Provide the [x, y] coordinate of the cell's center where the given text is located.  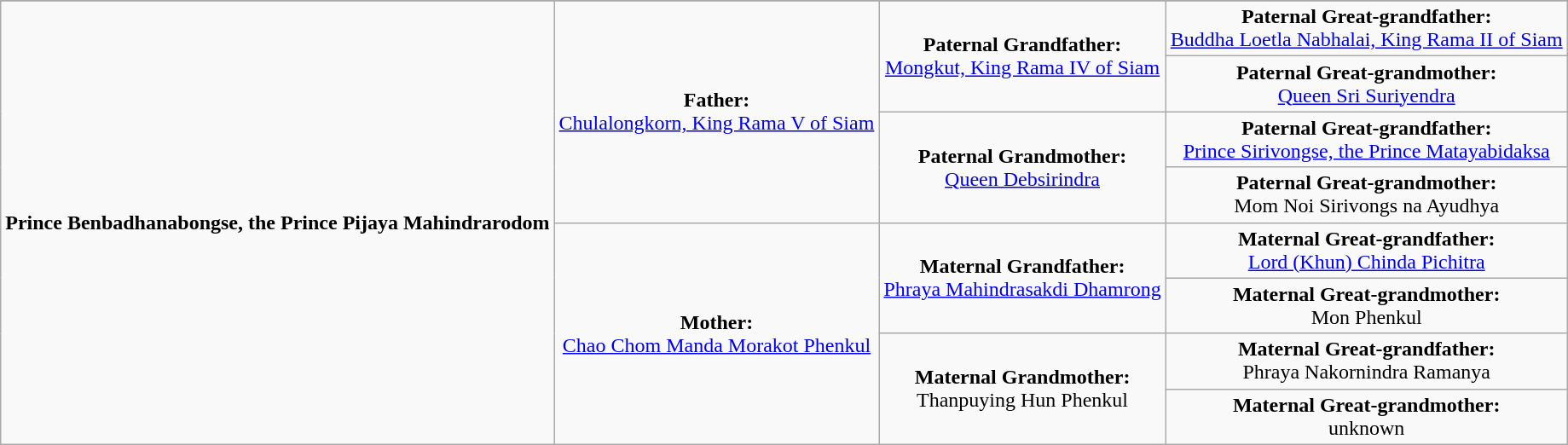
Maternal Great-grandfather:Phraya Nakornindra Ramanya [1366, 361]
Maternal Great-grandmother:Mon Phenkul [1366, 305]
Maternal Grandmother:Thanpuying Hun Phenkul [1022, 389]
Paternal Grandmother:Queen Debsirindra [1022, 167]
Maternal Grandfather:Phraya Mahindrasakdi Dhamrong [1022, 278]
Father:Chulalongkorn, King Rama V of Siam [716, 112]
Maternal Great-grandmother:unknown [1366, 416]
Paternal Great-grandfather:Buddha Loetla Nabhalai, King Rama II of Siam [1366, 29]
Prince Benbadhanabongse, the Prince Pijaya Mahindrarodom [278, 222]
Paternal Great-grandmother:Queen Sri Suriyendra [1366, 84]
Maternal Great-grandfather:Lord (Khun) Chinda Pichitra [1366, 251]
Mother:Chao Chom Manda Morakot Phenkul [716, 333]
Paternal Great-grandfather:Prince Sirivongse, the Prince Matayabidaksa [1366, 140]
Paternal Grandfather:Mongkut, King Rama IV of Siam [1022, 56]
Paternal Great-grandmother:Mom Noi Sirivongs na Ayudhya [1366, 194]
